Extract the [x, y] coordinate from the center of the cell holding the provided text.  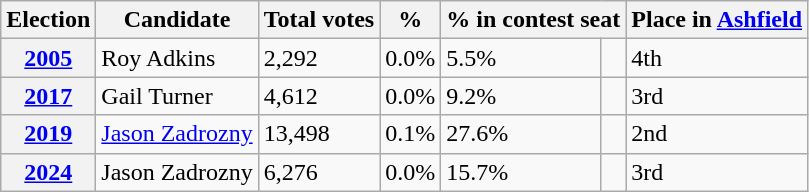
2nd [717, 134]
15.7% [522, 172]
5.5% [522, 58]
Election [48, 20]
2019 [48, 134]
13,498 [319, 134]
4,612 [319, 96]
2005 [48, 58]
2024 [48, 172]
% [410, 20]
Total votes [319, 20]
Roy Adkins [177, 58]
27.6% [522, 134]
0.1% [410, 134]
Place in Ashfield [717, 20]
% in contest seat [534, 20]
Gail Turner [177, 96]
6,276 [319, 172]
2017 [48, 96]
Candidate [177, 20]
2,292 [319, 58]
9.2% [522, 96]
4th [717, 58]
